Determine the [x, y] coordinate at the center of the cell enclosing the given text.  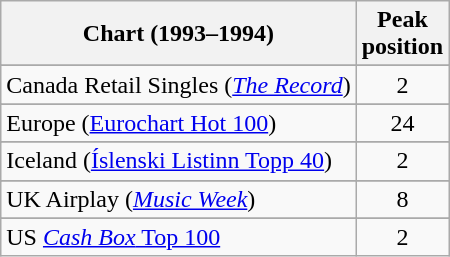
Chart (1993–1994) [178, 34]
UK Airplay (Music Week) [178, 199]
Europe (Eurochart Hot 100) [178, 123]
US Cash Box Top 100 [178, 237]
Iceland (Íslenski Listinn Topp 40) [178, 161]
24 [402, 123]
Canada Retail Singles (The Record) [178, 85]
8 [402, 199]
Peakposition [402, 34]
